Locate the cell with the specified text and output its (x, y) center coordinate. 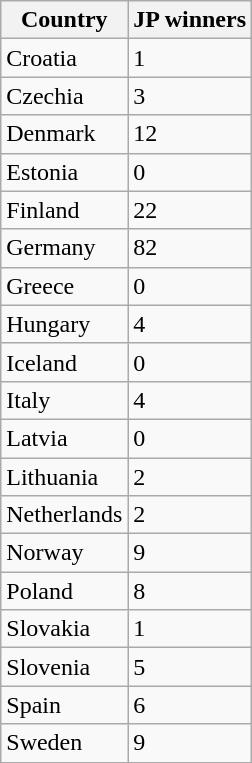
Hungary (64, 324)
Spain (64, 705)
5 (190, 667)
3 (190, 96)
6 (190, 705)
8 (190, 591)
12 (190, 134)
Czechia (64, 96)
Lithuania (64, 477)
22 (190, 210)
Italy (64, 400)
Finland (64, 210)
Latvia (64, 438)
Germany (64, 248)
Denmark (64, 134)
Slovenia (64, 667)
Norway (64, 553)
Slovakia (64, 629)
JP winners (190, 20)
Greece (64, 286)
Country (64, 20)
Croatia (64, 58)
Estonia (64, 172)
Sweden (64, 743)
Iceland (64, 362)
Netherlands (64, 515)
82 (190, 248)
Poland (64, 591)
